Detect which cell encompasses the target text, then output its [x, y] center coordinate. 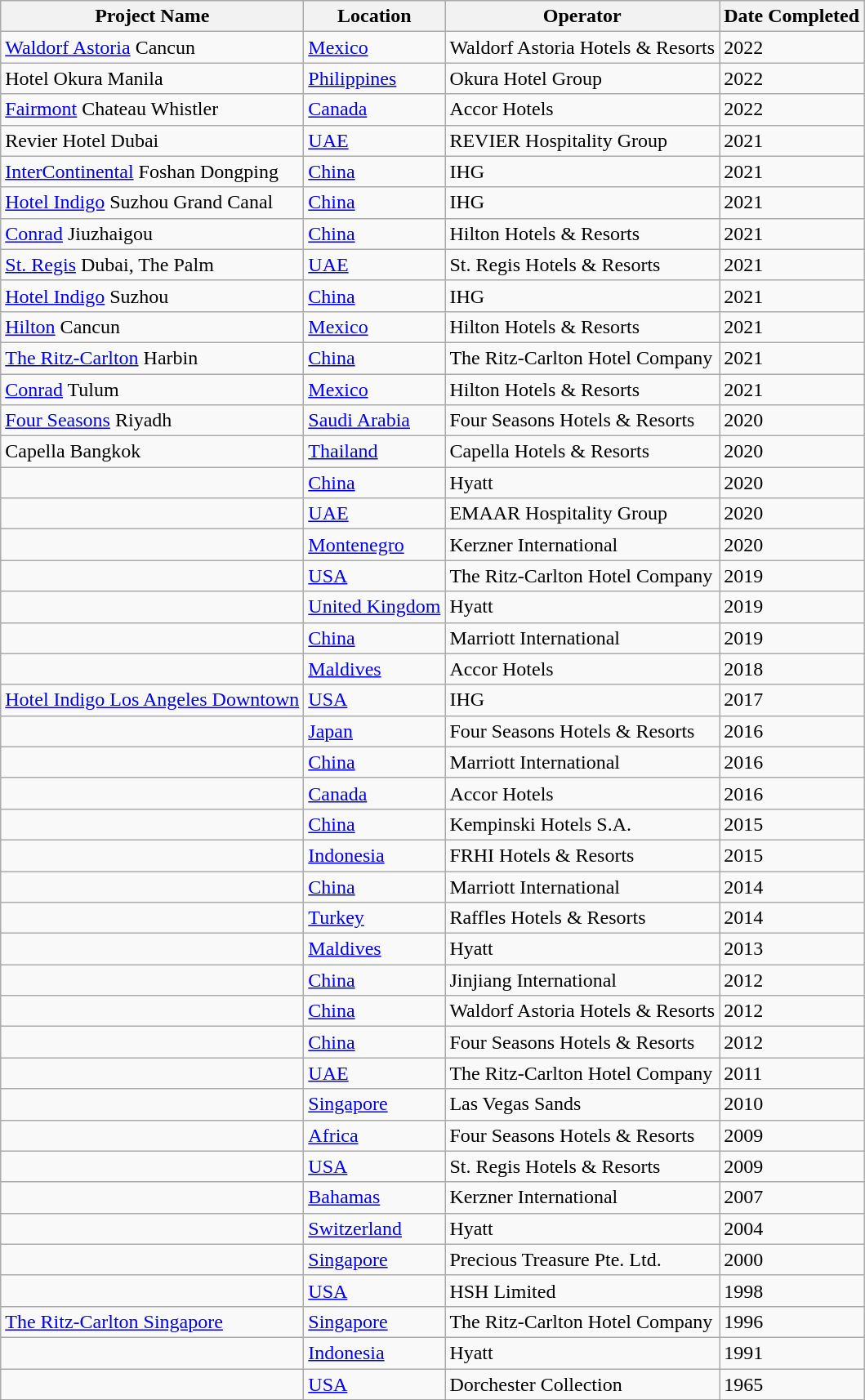
2007 [792, 1197]
The Ritz-Carlton Harbin [152, 358]
2004 [792, 1228]
United Kingdom [374, 607]
Raffles Hotels & Resorts [582, 918]
Hilton Cancun [152, 327]
Montenegro [374, 545]
Conrad Tulum [152, 390]
FRHI Hotels & Resorts [582, 855]
The Ritz-Carlton Singapore [152, 1322]
Four Seasons Riyadh [152, 421]
Capella Hotels & Resorts [582, 452]
St. Regis Dubai, The Palm [152, 265]
Thailand [374, 452]
HSH Limited [582, 1291]
Okura Hotel Group [582, 78]
Hotel Indigo Los Angeles Downtown [152, 700]
2011 [792, 1073]
Las Vegas Sands [582, 1104]
Precious Treasure Pte. Ltd. [582, 1260]
1965 [792, 1384]
2010 [792, 1104]
Bahamas [374, 1197]
1991 [792, 1353]
InterContinental Foshan Dongping [152, 172]
Hotel Okura Manila [152, 78]
REVIER Hospitality Group [582, 140]
Fairmont Chateau Whistler [152, 109]
Kempinski Hotels S.A. [582, 824]
Waldorf Astoria Cancun [152, 47]
Africa [374, 1135]
1998 [792, 1291]
Japan [374, 731]
EMAAR Hospitality Group [582, 514]
Capella Bangkok [152, 452]
Date Completed [792, 16]
Jinjiang International [582, 980]
1996 [792, 1322]
Dorchester Collection [582, 1384]
Project Name [152, 16]
2013 [792, 949]
Saudi Arabia [374, 421]
Operator [582, 16]
Hotel Indigo Suzhou Grand Canal [152, 203]
2018 [792, 669]
Switzerland [374, 1228]
Revier Hotel Dubai [152, 140]
2000 [792, 1260]
Location [374, 16]
Conrad Jiuzhaigou [152, 234]
Philippines [374, 78]
Hotel Indigo Suzhou [152, 296]
2017 [792, 700]
Turkey [374, 918]
